Extract the (X, Y) coordinate from the center of the cell holding the provided text.  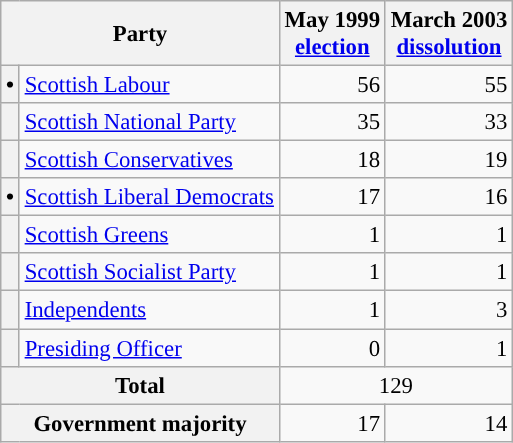
129 (396, 385)
Scottish National Party (149, 122)
Independents (149, 310)
March 2003dissolution (448, 34)
Scottish Labour (149, 85)
Scottish Socialist Party (149, 273)
16 (448, 197)
55 (448, 85)
33 (448, 122)
Government majority (140, 423)
Presiding Officer (149, 348)
35 (332, 122)
0 (332, 348)
Party (140, 34)
14 (448, 423)
19 (448, 160)
Scottish Liberal Democrats (149, 197)
Total (140, 385)
3 (448, 310)
Scottish Conservatives (149, 160)
18 (332, 160)
May 1999election (332, 34)
Scottish Greens (149, 235)
56 (332, 85)
